Search for the cell housing the specified text and yield its [X, Y] center coordinate. 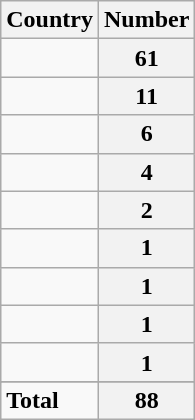
Total [50, 400]
4 [146, 172]
2 [146, 210]
Country [50, 20]
11 [146, 96]
6 [146, 134]
Number [146, 20]
61 [146, 58]
88 [146, 400]
